Detect which cell encompasses the target text, then output its (x, y) center coordinate. 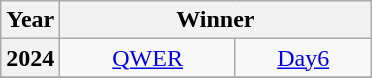
Winner (216, 20)
2024 (30, 58)
Day6 (302, 58)
Year (30, 20)
QWER (148, 58)
